Find where the given text appears and provide that cell's center as (x, y) coordinate. 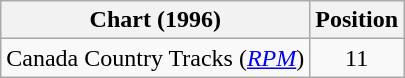
11 (357, 58)
Chart (1996) (156, 20)
Canada Country Tracks (RPM) (156, 58)
Position (357, 20)
